Determine the [X, Y] coordinate at the center of the cell enclosing the given text.  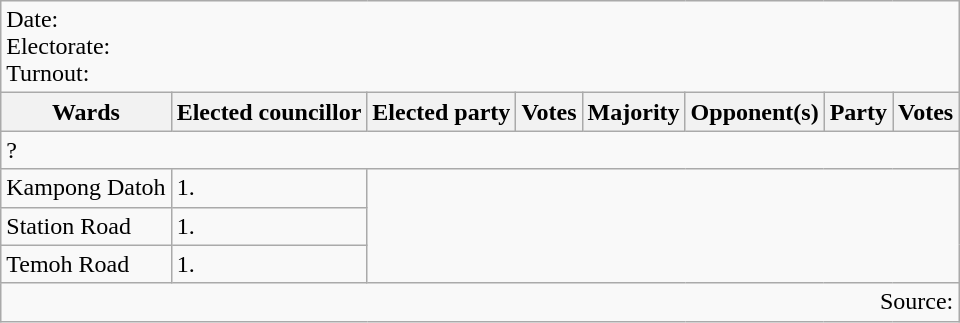
Source: [480, 302]
Party [858, 112]
Kampong Datoh [86, 188]
Opponent(s) [754, 112]
Date: Electorate: Turnout: [480, 47]
Elected councillor [269, 112]
Majority [634, 112]
Station Road [86, 226]
Wards [86, 112]
Temoh Road [86, 264]
? [480, 150]
Elected party [442, 112]
